Scan for the cell matching the given text and deliver its [x, y] coordinate at center. 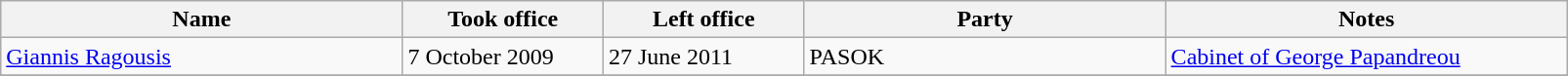
Name [201, 19]
Took office [503, 19]
Notes [1366, 19]
7 October 2009 [503, 57]
Left office [703, 19]
Cabinet of George Papandreou [1366, 57]
27 June 2011 [703, 57]
Party [985, 19]
PASOK [985, 57]
Giannis Ragousis [201, 57]
